Return (X, Y) of the center of cell containing provided text 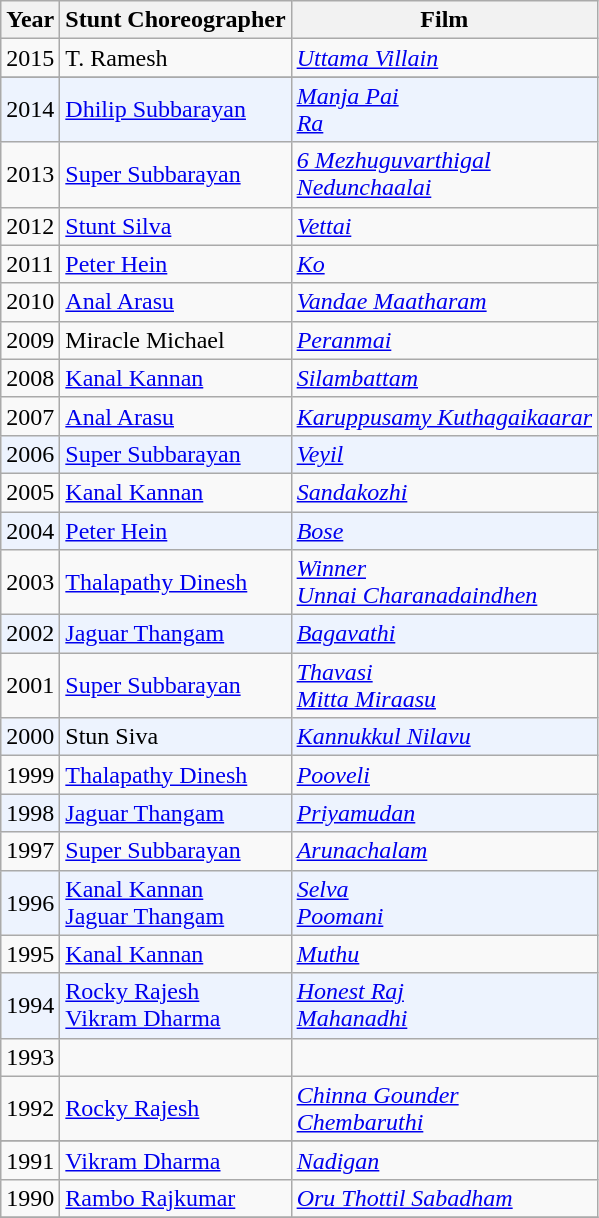
Chinna GounderChembaruthi (444, 1108)
ThavasiMitta Miraasu (444, 686)
Vikram Dharma (176, 1160)
Dhilip Subbarayan (176, 110)
Film (444, 20)
WinnerUnnai Charanadaindhen (444, 582)
2015 (30, 58)
Vettai (444, 226)
Stunt Silva (176, 226)
Bagavathi (444, 634)
Miracle Michael (176, 340)
1999 (30, 775)
2003 (30, 582)
Stun Siva (176, 737)
1990 (30, 1198)
2000 (30, 737)
1994 (30, 1006)
Pooveli (444, 775)
1992 (30, 1108)
Silambattam (444, 378)
2012 (30, 226)
Sandakozhi (444, 492)
Karuppusamy Kuthagaikaarar (444, 416)
Rambo Rajkumar (176, 1198)
2005 (30, 492)
Manja PaiRa (444, 110)
Nadigan (444, 1160)
1996 (30, 902)
2010 (30, 302)
Arunachalam (444, 851)
Ko (444, 264)
1991 (30, 1160)
Uttama Villain (444, 58)
2004 (30, 531)
Rocky Rajesh (176, 1108)
2008 (30, 378)
6 MezhuguvarthigalNedunchaalai (444, 174)
Bose (444, 531)
Peranmai (444, 340)
Veyil (444, 454)
1997 (30, 851)
1995 (30, 954)
Year (30, 20)
2006 (30, 454)
2009 (30, 340)
2013 (30, 174)
2001 (30, 686)
SelvaPoomani (444, 902)
Kannukkul Nilavu (444, 737)
Oru Thottil Sabadham (444, 1198)
Vandae Maatharam (444, 302)
Rocky RajeshVikram Dharma (176, 1006)
Priyamudan (444, 813)
Muthu (444, 954)
Honest RajMahanadhi (444, 1006)
T. Ramesh (176, 58)
2014 (30, 110)
2002 (30, 634)
Stunt Choreographer (176, 20)
2011 (30, 264)
1998 (30, 813)
2007 (30, 416)
1993 (30, 1057)
Kanal KannanJaguar Thangam (176, 902)
